Extract the (X, Y) coordinate from the center of the cell holding the provided text.  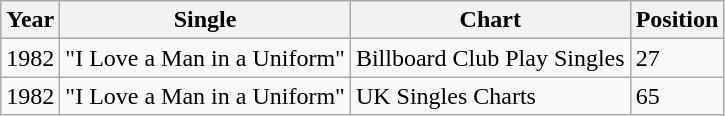
27 (677, 58)
Position (677, 20)
Year (30, 20)
65 (677, 96)
Billboard Club Play Singles (490, 58)
Chart (490, 20)
Single (206, 20)
UK Singles Charts (490, 96)
